Locate the cell with the specified text and output its (X, Y) center coordinate. 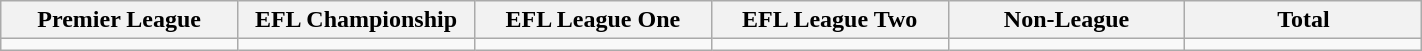
Total (1304, 20)
EFL League Two (830, 20)
Premier League (120, 20)
EFL League One (592, 20)
EFL Championship (356, 20)
Non-League (1066, 20)
